Identify which cell holds the provided text, then report its [x, y] central coordinate. 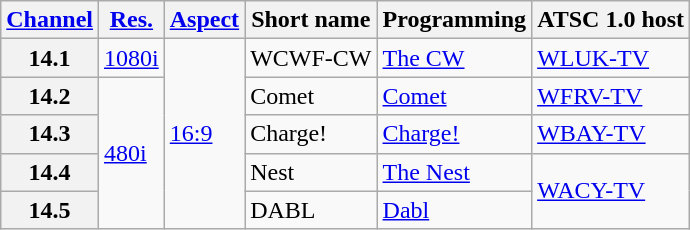
Short name [311, 20]
Programming [454, 20]
14.3 [50, 134]
1080i [132, 58]
The Nest [454, 172]
ATSC 1.0 host [611, 20]
16:9 [204, 134]
480i [132, 153]
WCWF-CW [311, 58]
Channel [50, 20]
DABL [311, 210]
Dabl [454, 210]
Aspect [204, 20]
WBAY-TV [611, 134]
14.5 [50, 210]
Res. [132, 20]
WLUK-TV [611, 58]
The CW [454, 58]
14.2 [50, 96]
14.4 [50, 172]
Nest [311, 172]
WFRV-TV [611, 96]
14.1 [50, 58]
WACY-TV [611, 191]
